Provide the [x, y] coordinate of the cell's center where the given text is located.  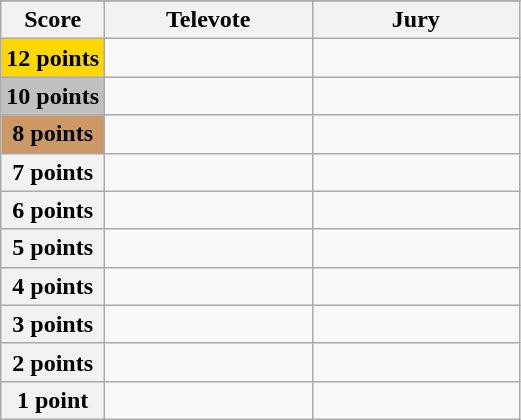
1 point [53, 400]
4 points [53, 286]
7 points [53, 172]
2 points [53, 362]
Jury [416, 20]
3 points [53, 324]
8 points [53, 134]
5 points [53, 248]
Score [53, 20]
6 points [53, 210]
10 points [53, 96]
Televote [209, 20]
12 points [53, 58]
